Search for the cell housing the specified text and yield its (x, y) center coordinate. 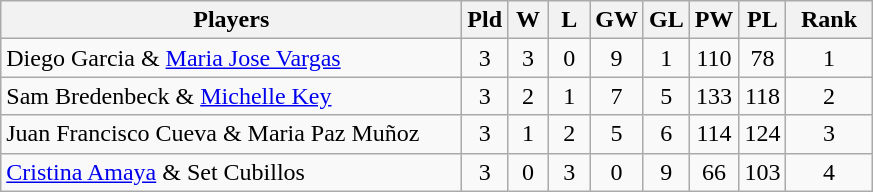
Juan Francisco Cueva & Maria Paz Muñoz (232, 134)
Sam Bredenbeck & Michelle Key (232, 96)
GW (617, 20)
124 (762, 134)
Diego Garcia & Maria Jose Vargas (232, 58)
103 (762, 172)
6 (666, 134)
Cristina Amaya & Set Cubillos (232, 172)
66 (714, 172)
PW (714, 20)
110 (714, 58)
Pld (485, 20)
7 (617, 96)
PL (762, 20)
118 (762, 96)
133 (714, 96)
W (528, 20)
GL (666, 20)
114 (714, 134)
78 (762, 58)
L (570, 20)
4 (829, 172)
Players (232, 20)
Rank (829, 20)
